Pinpoint the cell where the given text exists, returning its (X, Y) midpoint coordinate. 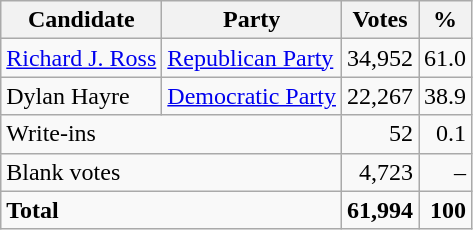
38.9 (446, 96)
Republican Party (252, 58)
Richard J. Ross (82, 58)
0.1 (446, 134)
Dylan Hayre (82, 96)
61.0 (446, 58)
22,267 (380, 96)
Democratic Party (252, 96)
100 (446, 210)
Total (172, 210)
% (446, 20)
4,723 (380, 172)
52 (380, 134)
61,994 (380, 210)
Write-ins (172, 134)
Candidate (82, 20)
Blank votes (172, 172)
Votes (380, 20)
– (446, 172)
Party (252, 20)
34,952 (380, 58)
